Pinpoint the cell where the given text exists, returning its [X, Y] midpoint coordinate. 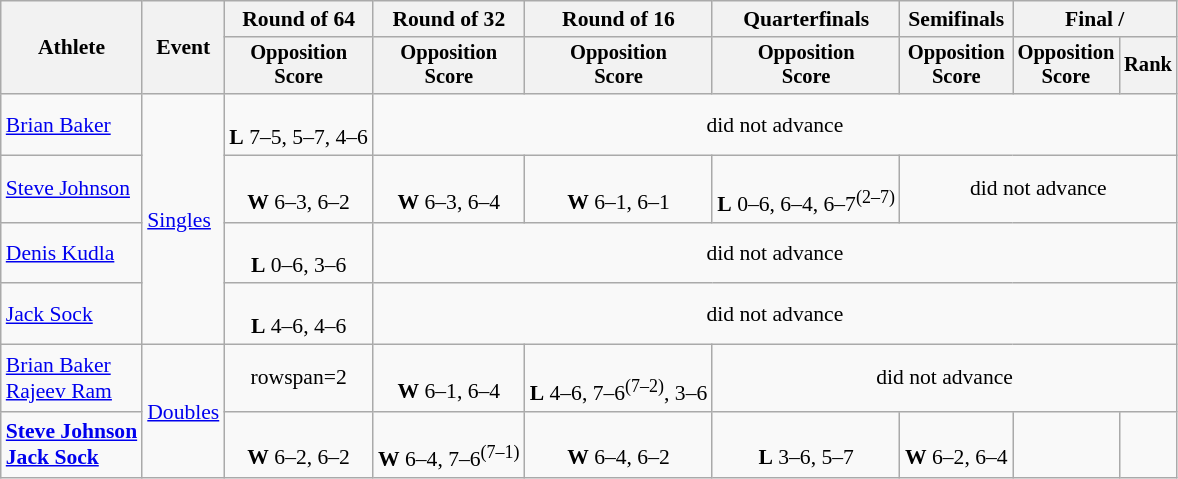
Singles [183, 219]
Steve Johnson [72, 190]
L 0–6, 6–4, 6–7(2–7) [806, 190]
Quarterfinals [806, 19]
Jack Sock [72, 314]
Round of 32 [449, 19]
W 6–1, 6–4 [449, 378]
Semifinals [956, 19]
W 6–2, 6–2 [298, 444]
L 0–6, 3–6 [298, 252]
rowspan=2 [298, 378]
Final / [1095, 19]
Brian Baker [72, 124]
Brian BakerRajeev Ram [72, 378]
Steve JohnsonJack Sock [72, 444]
W 6–4, 7–6(7–1) [449, 444]
W 6–3, 6–2 [298, 190]
Denis Kudla [72, 252]
W 6–1, 6–1 [619, 190]
Event [183, 48]
Round of 64 [298, 19]
Rank [1148, 66]
W 6–4, 6–2 [619, 444]
W 6–3, 6–4 [449, 190]
L 4–6, 7–6(7–2), 3–6 [619, 378]
Doubles [183, 412]
W 6–2, 6–4 [956, 444]
L 3–6, 5–7 [806, 444]
L 7–5, 5–7, 4–6 [298, 124]
Athlete [72, 48]
Round of 16 [619, 19]
L 4–6, 4–6 [298, 314]
